Identify which cell holds the provided text, then report its (x, y) central coordinate. 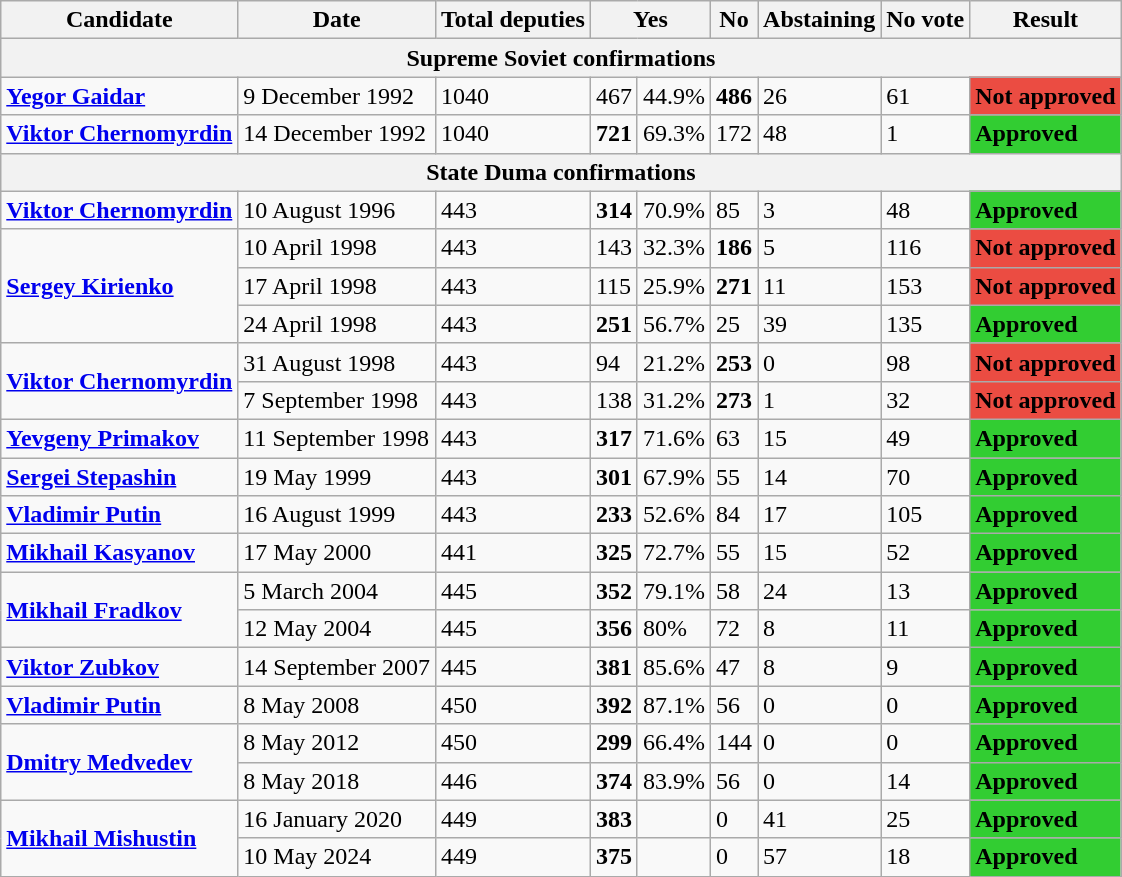
301 (614, 477)
Candidate (120, 20)
No vote (926, 20)
13 (926, 591)
17 May 2000 (337, 553)
352 (614, 591)
19 May 1999 (337, 477)
375 (614, 857)
52 (926, 553)
186 (734, 248)
16 January 2020 (337, 819)
52.6% (674, 515)
79.1% (674, 591)
5 March 2004 (337, 591)
153 (926, 286)
Total deputies (514, 20)
31.2% (674, 400)
143 (614, 248)
392 (614, 705)
467 (614, 96)
72 (734, 629)
356 (614, 629)
7 September 1998 (337, 400)
135 (926, 324)
63 (734, 438)
39 (820, 324)
32 (926, 400)
314 (614, 210)
253 (734, 362)
Dmitry Medvedev (120, 762)
72.7% (674, 553)
25.9% (674, 286)
41 (820, 819)
Sergey Kirienko (120, 286)
State Duma confirmations (561, 172)
24 (820, 591)
Abstaining (820, 20)
105 (926, 515)
381 (614, 667)
8 May 2008 (337, 705)
Supreme Soviet confirmations (561, 58)
17 April 1998 (337, 286)
98 (926, 362)
3 (820, 210)
84 (734, 515)
94 (614, 362)
721 (614, 134)
271 (734, 286)
10 August 1996 (337, 210)
11 September 1998 (337, 438)
26 (820, 96)
325 (614, 553)
Date (337, 20)
486 (734, 96)
71.6% (674, 438)
10 April 1998 (337, 248)
24 April 1998 (337, 324)
83.9% (674, 781)
233 (614, 515)
47 (734, 667)
273 (734, 400)
67.9% (674, 477)
8 May 2012 (337, 743)
Viktor Zubkov (120, 667)
80% (674, 629)
12 May 2004 (337, 629)
70 (926, 477)
57 (820, 857)
9 December 1992 (337, 96)
61 (926, 96)
5 (820, 248)
116 (926, 248)
14 December 1992 (337, 134)
383 (614, 819)
8 May 2018 (337, 781)
32.3% (674, 248)
21.2% (674, 362)
Mikhail Mishustin (120, 838)
Yevgeny Primakov (120, 438)
70.9% (674, 210)
446 (514, 781)
Result (1046, 20)
49 (926, 438)
317 (614, 438)
299 (614, 743)
87.1% (674, 705)
Yegor Gaidar (120, 96)
9 (926, 667)
58 (734, 591)
172 (734, 134)
44.9% (674, 96)
138 (614, 400)
56.7% (674, 324)
144 (734, 743)
10 May 2024 (337, 857)
374 (614, 781)
85.6% (674, 667)
18 (926, 857)
14 September 2007 (337, 667)
16 August 1999 (337, 515)
69.3% (674, 134)
Yes (650, 20)
Mikhail Kasyanov (120, 553)
251 (614, 324)
Mikhail Fradkov (120, 610)
Sergei Stepashin (120, 477)
No (734, 20)
441 (514, 553)
115 (614, 286)
17 (820, 515)
66.4% (674, 743)
85 (734, 210)
31 August 1998 (337, 362)
